Identify which cell holds the provided text, then report its [X, Y] central coordinate. 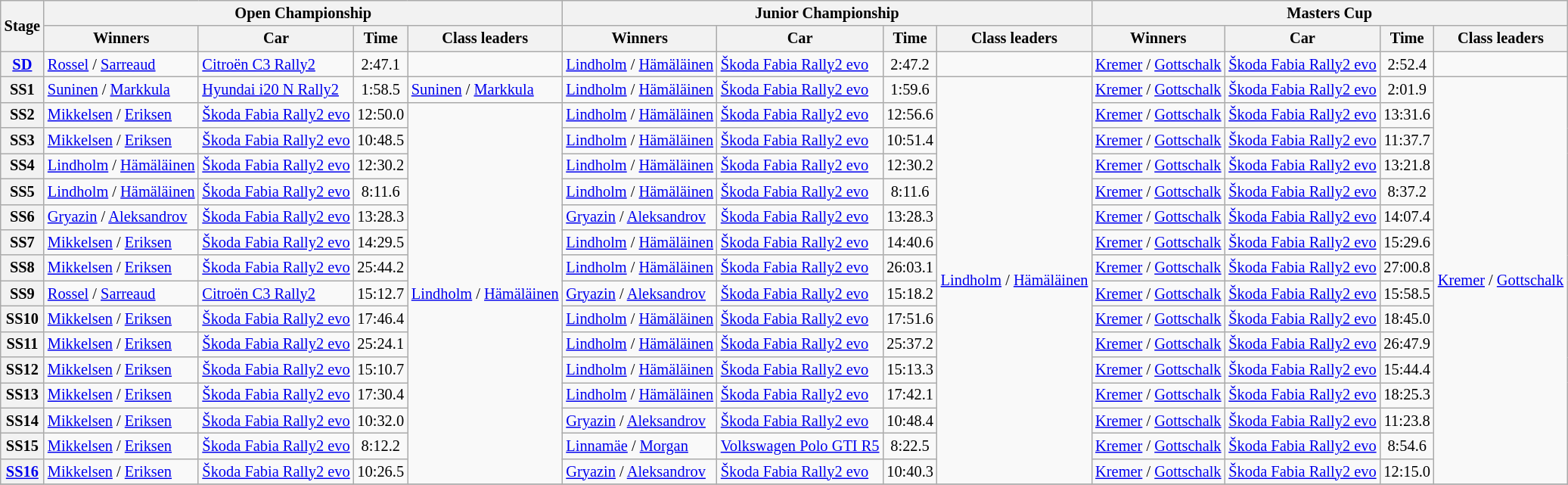
15:12.7 [381, 294]
Masters Cup [1330, 13]
SS12 [23, 370]
15:13.3 [909, 370]
15:10.7 [381, 370]
1:58.5 [381, 89]
Stage [23, 26]
10:26.5 [381, 471]
8:54.6 [1407, 446]
SS11 [23, 344]
26:03.1 [909, 268]
10:48.4 [909, 421]
11:23.8 [1407, 421]
11:37.7 [1407, 141]
18:45.0 [1407, 319]
SS2 [23, 115]
10:32.0 [381, 421]
12:56.6 [909, 115]
17:46.4 [381, 319]
25:37.2 [909, 344]
Open Championship [303, 13]
1:59.6 [909, 89]
SS6 [23, 217]
2:47.2 [909, 64]
SS10 [23, 319]
17:42.1 [909, 395]
15:29.6 [1407, 242]
SS3 [23, 141]
Hyundai i20 N Rally2 [275, 89]
2:47.1 [381, 64]
13:21.8 [1407, 166]
27:00.8 [1407, 268]
12:50.0 [381, 115]
Linnamäe / Morgan [639, 446]
SS1 [23, 89]
12:15.0 [1407, 471]
8:12.2 [381, 446]
13:31.6 [1407, 115]
2:52.4 [1407, 64]
SS7 [23, 242]
2:01.9 [1407, 89]
18:25.3 [1407, 395]
SS5 [23, 191]
SD [23, 64]
15:58.5 [1407, 294]
SS14 [23, 421]
15:44.4 [1407, 370]
14:29.5 [381, 242]
10:48.5 [381, 141]
SS4 [23, 166]
10:40.3 [909, 471]
14:07.4 [1407, 217]
SS15 [23, 446]
Volkswagen Polo GTI R5 [800, 446]
14:40.6 [909, 242]
SS16 [23, 471]
17:30.4 [381, 395]
Junior Championship [827, 13]
15:18.2 [909, 294]
8:37.2 [1407, 191]
SS8 [23, 268]
17:51.6 [909, 319]
25:44.2 [381, 268]
SS9 [23, 294]
10:51.4 [909, 141]
26:47.9 [1407, 344]
SS13 [23, 395]
25:24.1 [381, 344]
8:22.5 [909, 446]
